Return (x, y) of the center of cell containing provided text 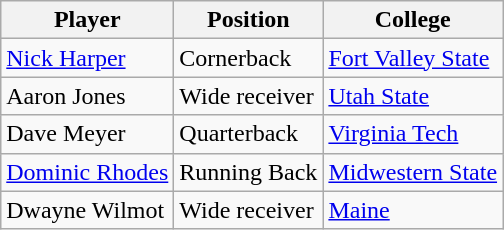
Dwayne Wilmot (88, 210)
College (413, 20)
Utah State (413, 96)
Cornerback (248, 58)
Aaron Jones (88, 96)
Quarterback (248, 134)
Dominic Rhodes (88, 172)
Midwestern State (413, 172)
Nick Harper (88, 58)
Virginia Tech (413, 134)
Fort Valley State (413, 58)
Running Back (248, 172)
Dave Meyer (88, 134)
Player (88, 20)
Position (248, 20)
Maine (413, 210)
